Return the [X, Y] coordinate for the center point of the cell that contains the specified text.  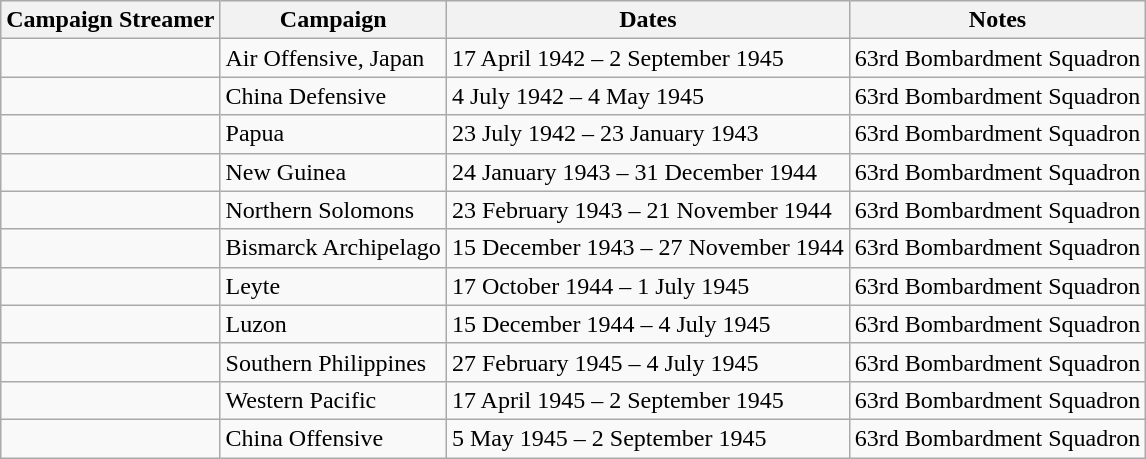
Notes [997, 20]
Northern Solomons [333, 210]
China Offensive [333, 438]
New Guinea [333, 172]
Air Offensive, Japan [333, 58]
17 April 1942 – 2 September 1945 [648, 58]
Campaign [333, 20]
15 December 1944 – 4 July 1945 [648, 324]
Western Pacific [333, 400]
17 April 1945 – 2 September 1945 [648, 400]
17 October 1944 – 1 July 1945 [648, 286]
5 May 1945 – 2 September 1945 [648, 438]
27 February 1945 – 4 July 1945 [648, 362]
Bismarck Archipelago [333, 248]
China Defensive [333, 96]
23 February 1943 – 21 November 1944 [648, 210]
15 December 1943 – 27 November 1944 [648, 248]
Luzon [333, 324]
4 July 1942 – 4 May 1945 [648, 96]
Dates [648, 20]
24 January 1943 – 31 December 1944 [648, 172]
Leyte [333, 286]
23 July 1942 – 23 January 1943 [648, 134]
Campaign Streamer [110, 20]
Papua [333, 134]
Southern Philippines [333, 362]
